Return [x, y] of the center of cell containing provided text 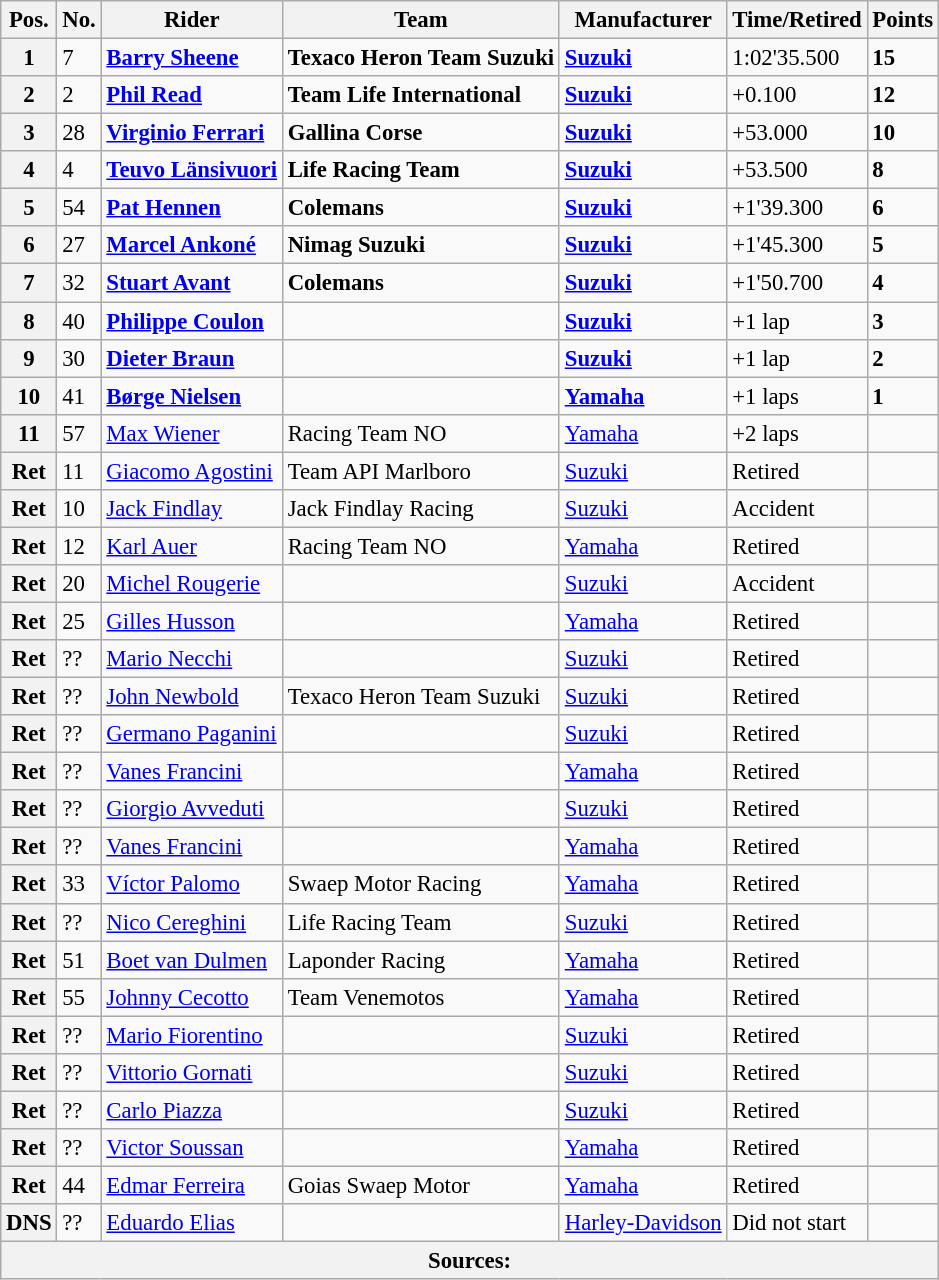
Gallina Corse [420, 133]
1:02'35.500 [797, 58]
Michel Rougerie [192, 584]
No. [79, 20]
25 [79, 621]
Barry Sheene [192, 58]
Eduardo Elias [192, 1223]
+1'39.300 [797, 208]
Vittorio Gornati [192, 1073]
DNS [29, 1223]
Johnny Cecotto [192, 997]
40 [79, 321]
Sources: [470, 1261]
+53.000 [797, 133]
+1 laps [797, 396]
Marcel Ankoné [192, 245]
Karl Auer [192, 546]
+2 laps [797, 433]
28 [79, 133]
Giacomo Agostini [192, 471]
Manufacturer [642, 20]
Time/Retired [797, 20]
+53.500 [797, 170]
54 [79, 208]
Team [420, 20]
+1'50.700 [797, 283]
John Newbold [192, 697]
57 [79, 433]
44 [79, 1185]
Giorgio Avveduti [192, 809]
Harley-Davidson [642, 1223]
Stuart Avant [192, 283]
Edmar Ferreira [192, 1185]
Mario Fiorentino [192, 1035]
Teuvo Länsivuori [192, 170]
Germano Paganini [192, 734]
32 [79, 283]
Max Wiener [192, 433]
51 [79, 960]
+0.100 [797, 95]
Boet van Dulmen [192, 960]
Goias Swaep Motor [420, 1185]
Jack Findlay Racing [420, 509]
30 [79, 358]
9 [29, 358]
Pat Hennen [192, 208]
Phil Read [192, 95]
Jack Findlay [192, 509]
Gilles Husson [192, 621]
Points [902, 20]
Dieter Braun [192, 358]
+1'45.300 [797, 245]
Nico Cereghini [192, 922]
Carlo Piazza [192, 1110]
Víctor Palomo [192, 885]
Laponder Racing [420, 960]
Pos. [29, 20]
Did not start [797, 1223]
Philippe Coulon [192, 321]
27 [79, 245]
Mario Necchi [192, 659]
15 [902, 58]
Rider [192, 20]
33 [79, 885]
Team API Marlboro [420, 471]
20 [79, 584]
Team Venemotos [420, 997]
Team Life International [420, 95]
41 [79, 396]
Nimag Suzuki [420, 245]
Børge Nielsen [192, 396]
55 [79, 997]
Swaep Motor Racing [420, 885]
Victor Soussan [192, 1148]
Virginio Ferrari [192, 133]
